For the text-containing cell, return its midpoint in [x, y] coordinate format. 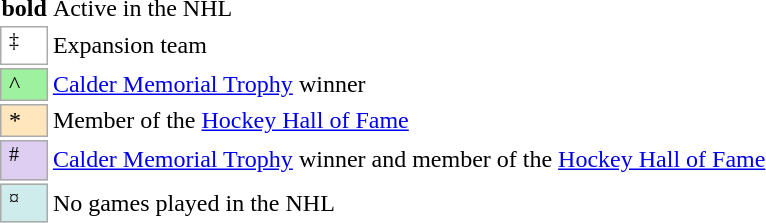
^ [24, 84]
* [24, 120]
¤ [24, 202]
‡ [24, 46]
# [24, 160]
